Identify which cell holds the provided text, then report its [X, Y] central coordinate. 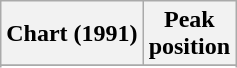
Chart (1991) [72, 34]
Peak position [189, 34]
